Find where the given text appears and provide that cell's center as (X, Y) coordinate. 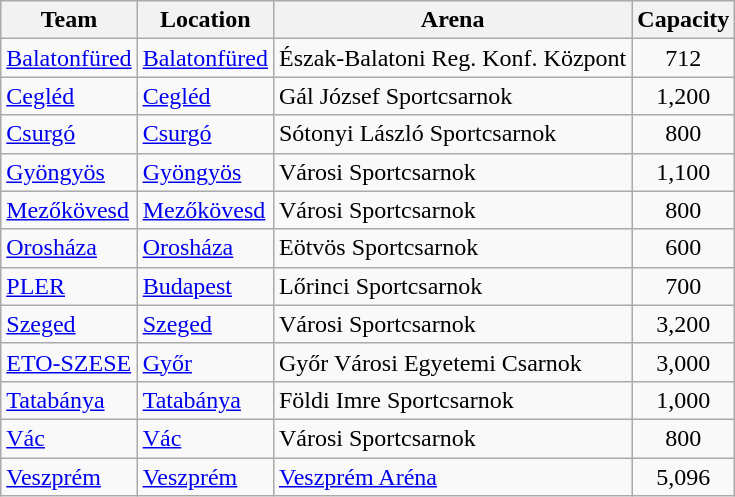
3,200 (684, 324)
700 (684, 286)
Gál József Sportcsarnok (452, 96)
3,000 (684, 362)
600 (684, 248)
Lőrinci Sportcsarnok (452, 286)
Győr (205, 362)
Veszprém Aréna (452, 477)
Észak-Balatoni Reg. Konf. Központ (452, 58)
Földi Imre Sportcsarnok (452, 400)
Team (69, 20)
712 (684, 58)
Sótonyi László Sportcsarnok (452, 134)
PLER (69, 286)
Capacity (684, 20)
ETO-SZESE (69, 362)
1,000 (684, 400)
Arena (452, 20)
1,200 (684, 96)
1,100 (684, 172)
Győr Városi Egyetemi Csarnok (452, 362)
Eötvös Sportcsarnok (452, 248)
Location (205, 20)
Budapest (205, 286)
5,096 (684, 477)
